From the cell containing the given text, extract its center point as [x, y] coordinate. 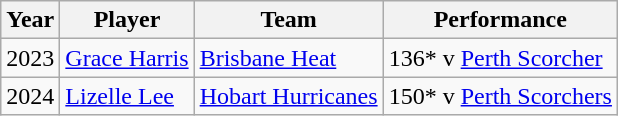
Performance [500, 20]
Brisbane Heat [288, 58]
Grace Harris [127, 58]
Player [127, 20]
150* v Perth Scorchers [500, 96]
2024 [30, 96]
Year [30, 20]
Team [288, 20]
Lizelle Lee [127, 96]
Hobart Hurricanes [288, 96]
2023 [30, 58]
136* v Perth Scorcher [500, 58]
